For the text-containing cell, return its midpoint in (x, y) coordinate format. 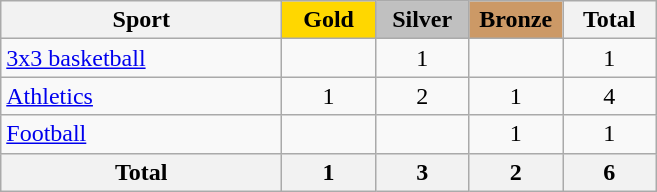
Sport (142, 20)
6 (609, 172)
3x3 basketball (142, 58)
Bronze (516, 20)
4 (609, 96)
Football (142, 134)
Athletics (142, 96)
Silver (422, 20)
Gold (329, 20)
3 (422, 172)
